From the cell containing the given text, extract its center point as (x, y) coordinate. 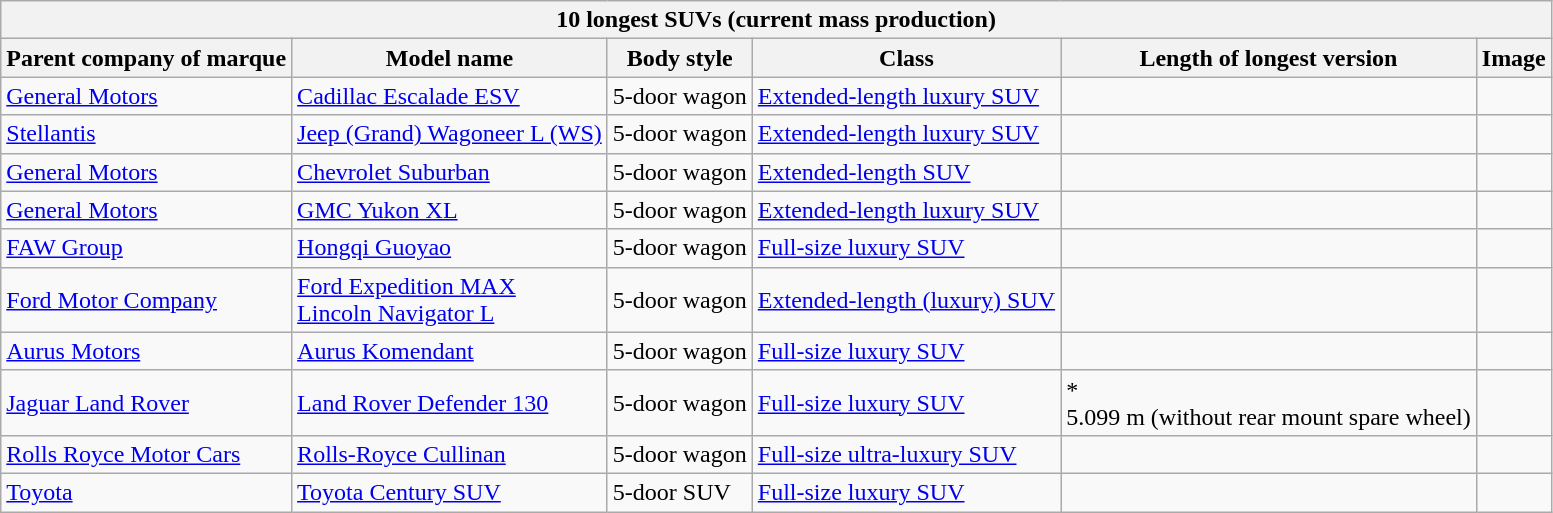
Toyota (146, 492)
Length of longest version (1269, 58)
Model name (450, 58)
Jaguar Land Rover (146, 402)
5-door SUV (680, 492)
Ford Motor Company (146, 300)
FAW Group (146, 248)
Rolls Royce Motor Cars (146, 454)
Rolls-Royce Cullinan (450, 454)
Body style (680, 58)
Toyota Century SUV (450, 492)
Hongqi Guoyao (450, 248)
Extended-length SUV (906, 172)
Extended-length (luxury) SUV (906, 300)
Class (906, 58)
Parent company of marque (146, 58)
Jeep (Grand) Wagoneer L (WS) (450, 134)
Chevrolet Suburban (450, 172)
Aurus Motors (146, 351)
Ford Expedition MAXLincoln Navigator L (450, 300)
Land Rover Defender 130 (450, 402)
Stellantis (146, 134)
GMC Yukon XL (450, 210)
Image (1514, 58)
Cadillac Escalade ESV (450, 96)
*5.099 m (without rear mount spare wheel) (1269, 402)
Full-size ultra-luxury SUV (906, 454)
Aurus Komendant (450, 351)
10 longest SUVs (current mass production) (776, 20)
